Output the [x, y] coordinate of the center of the cell containing the given text.  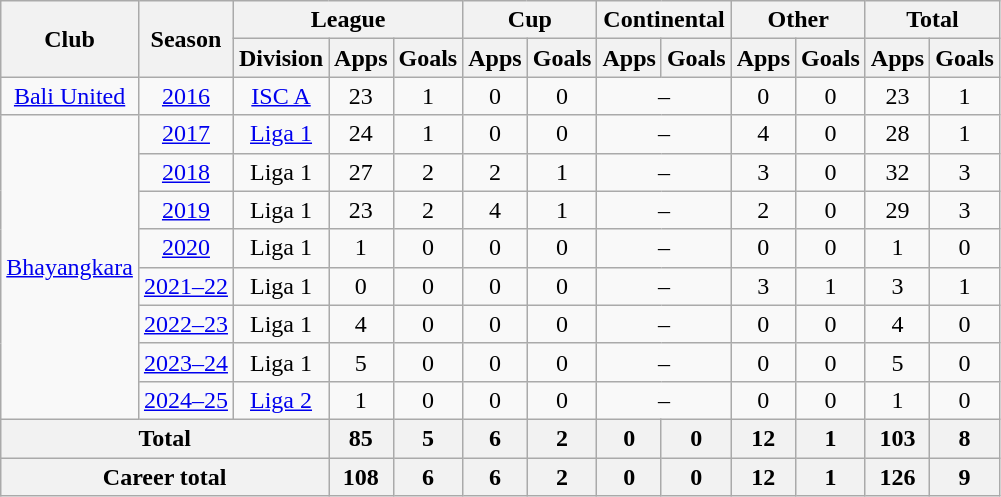
108 [361, 477]
Cup [530, 20]
24 [361, 134]
32 [897, 172]
2018 [186, 172]
ISC A [280, 96]
2024–25 [186, 400]
2023–24 [186, 362]
103 [897, 438]
2019 [186, 210]
Other [798, 20]
9 [965, 477]
League [348, 20]
Career total [165, 477]
Season [186, 39]
8 [965, 438]
2022–23 [186, 324]
2016 [186, 96]
2021–22 [186, 286]
2020 [186, 248]
2017 [186, 134]
85 [361, 438]
28 [897, 134]
29 [897, 210]
Bhayangkara [70, 267]
Division [280, 58]
Bali United [70, 96]
126 [897, 477]
Liga 2 [280, 400]
Club [70, 39]
27 [361, 172]
Continental [664, 20]
